Detect which cell encompasses the target text, then output its [X, Y] center coordinate. 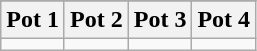
Pot 1 [33, 20]
Pot 2 [96, 20]
Pot 4 [224, 20]
Pot 3 [160, 20]
